Determine the [X, Y] coordinate at the center of the cell enclosing the given text.  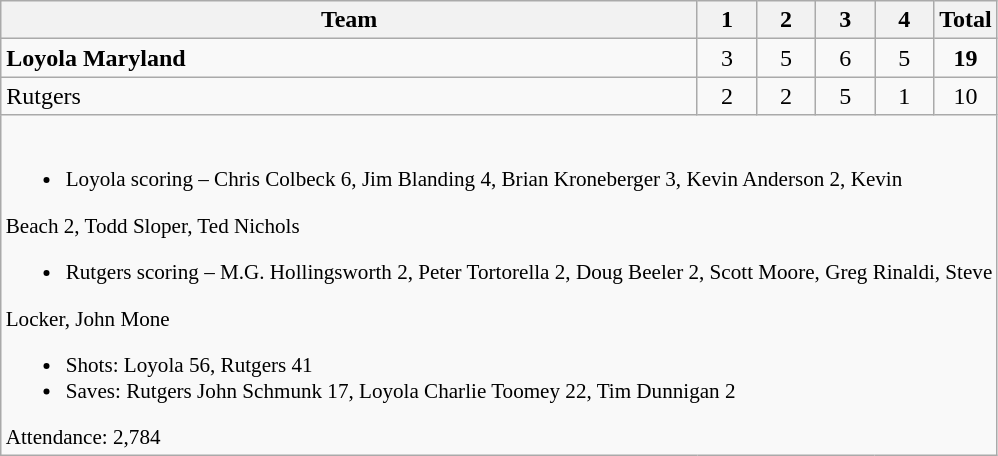
6 [846, 58]
4 [904, 20]
Rutgers [350, 96]
10 [966, 96]
Team [350, 20]
Loyola Maryland [350, 58]
Total [966, 20]
19 [966, 58]
